Find where the given text appears and provide that cell's center as [X, Y] coordinate. 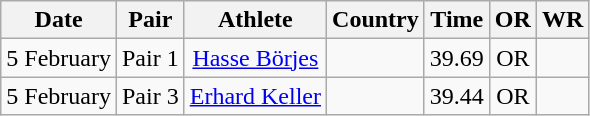
Pair [150, 20]
Pair 3 [150, 96]
Erhard Keller [255, 96]
Athlete [255, 20]
Pair 1 [150, 58]
Hasse Börjes [255, 58]
Time [456, 20]
Date [59, 20]
Country [376, 20]
WR [562, 20]
39.69 [456, 58]
39.44 [456, 96]
